Locate the cell with the specified text and output its (x, y) center coordinate. 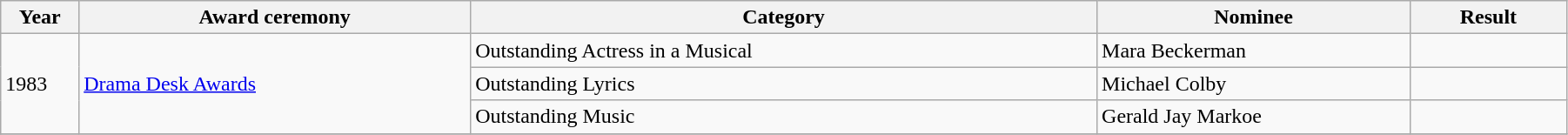
Michael Colby (1254, 84)
Drama Desk Awards (275, 84)
1983 (40, 84)
Outstanding Music (784, 117)
Mara Beckerman (1254, 51)
Outstanding Actress in a Musical (784, 51)
Gerald Jay Markoe (1254, 117)
Award ceremony (275, 17)
Nominee (1254, 17)
Category (784, 17)
Outstanding Lyrics (784, 84)
Result (1488, 17)
Year (40, 17)
